Determine the [X, Y] coordinate at the center of the cell enclosing the given text.  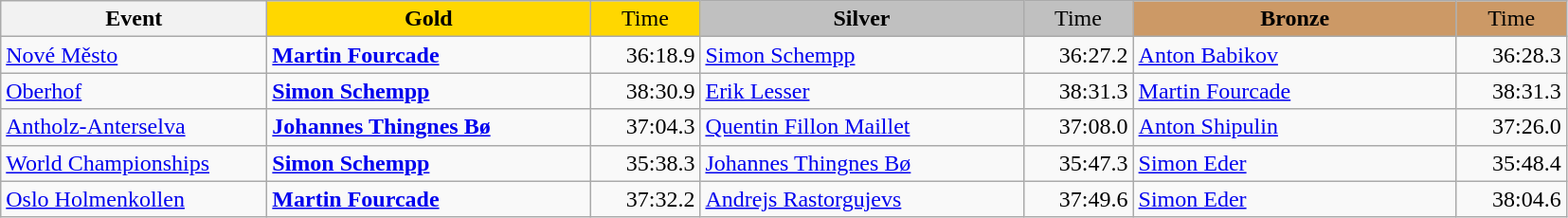
37:26.0 [1511, 127]
37:32.2 [645, 199]
Antholz-Anterselva [135, 127]
Oslo Holmenkollen [135, 199]
Andrejs Rastorgujevs [862, 199]
Event [135, 19]
Silver [862, 19]
35:38.3 [645, 163]
36:27.2 [1078, 55]
Quentin Fillon Maillet [862, 127]
35:47.3 [1078, 163]
36:28.3 [1511, 55]
Nové Město [135, 55]
Anton Shipulin [1294, 127]
Gold [428, 19]
38:30.9 [645, 91]
Oberhof [135, 91]
38:04.6 [1511, 199]
Bronze [1294, 19]
Erik Lesser [862, 91]
37:04.3 [645, 127]
Anton Babikov [1294, 55]
37:08.0 [1078, 127]
35:48.4 [1511, 163]
36:18.9 [645, 55]
World Championships [135, 163]
37:49.6 [1078, 199]
